Scan for the cell matching the given text and deliver its (X, Y) coordinate at center. 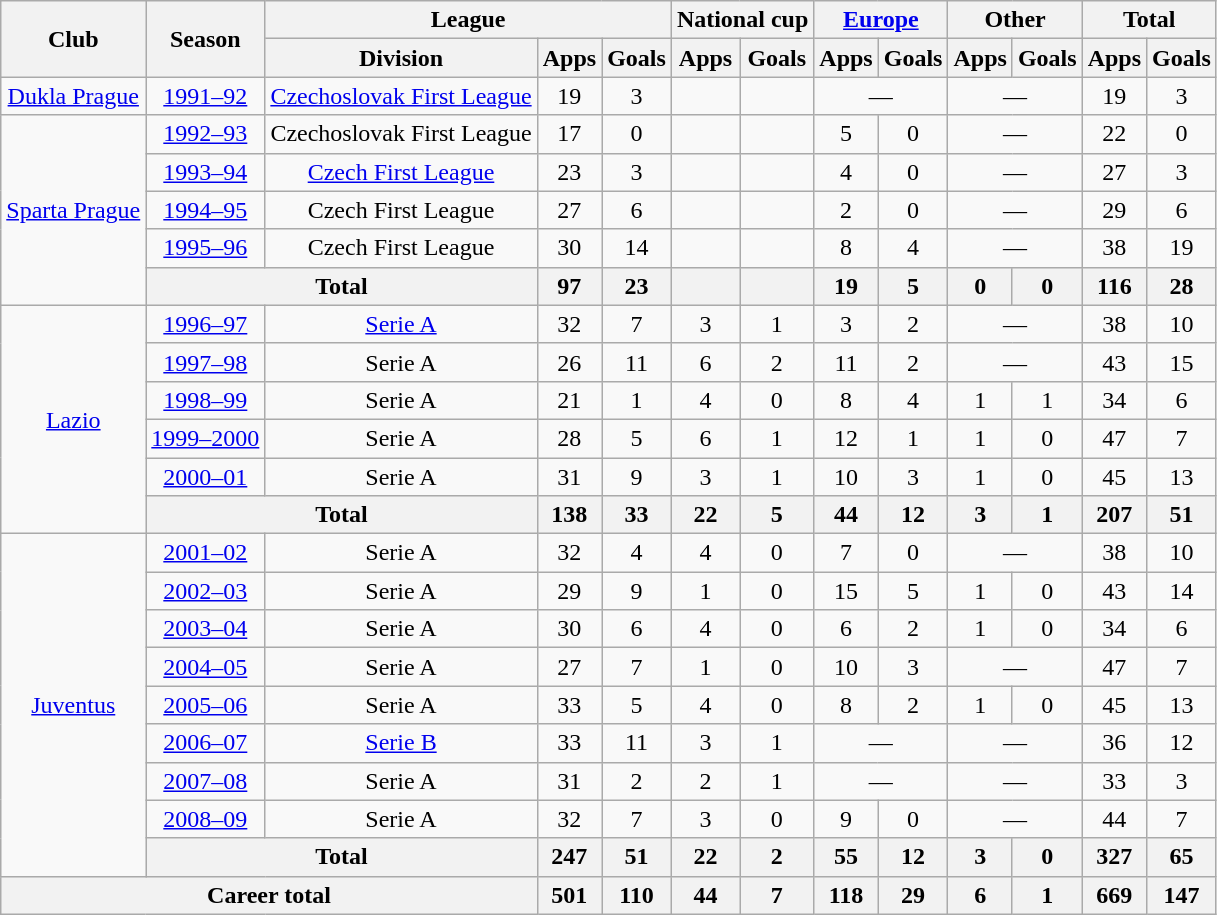
110 (637, 895)
55 (846, 857)
97 (569, 286)
118 (846, 895)
116 (1114, 286)
2008–09 (206, 819)
Other (1015, 20)
Lazio (74, 419)
1996–97 (206, 324)
207 (1114, 515)
1998–99 (206, 400)
League (468, 20)
1999–2000 (206, 438)
2005–06 (206, 705)
65 (1182, 857)
1991–92 (206, 96)
National cup (742, 20)
2000–01 (206, 477)
Sparta Prague (74, 210)
Career total (269, 895)
Division (401, 58)
2001–02 (206, 553)
1994–95 (206, 210)
2006–07 (206, 743)
26 (569, 362)
21 (569, 400)
1992–93 (206, 134)
669 (1114, 895)
1993–94 (206, 172)
2002–03 (206, 591)
1997–98 (206, 362)
Club (74, 39)
Dukla Prague (74, 96)
36 (1114, 743)
147 (1182, 895)
2003–04 (206, 629)
501 (569, 895)
17 (569, 134)
2004–05 (206, 667)
247 (569, 857)
327 (1114, 857)
2007–08 (206, 781)
Season (206, 39)
Juventus (74, 706)
Europe (881, 20)
1995–96 (206, 248)
Serie B (401, 743)
138 (569, 515)
